Search for the cell housing the specified text and yield its [x, y] center coordinate. 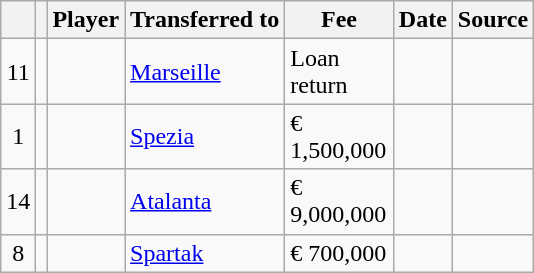
Spartak [205, 253]
1 [18, 136]
14 [18, 202]
Player [86, 20]
Date [422, 20]
Fee [340, 20]
Transferred to [205, 20]
11 [18, 72]
€ 9,000,000 [340, 202]
Source [492, 20]
8 [18, 253]
€ 700,000 [340, 253]
€ 1,500,000 [340, 136]
Loan return [340, 72]
Atalanta [205, 202]
Spezia [205, 136]
Marseille [205, 72]
